For the text-containing cell, return its midpoint in [x, y] coordinate format. 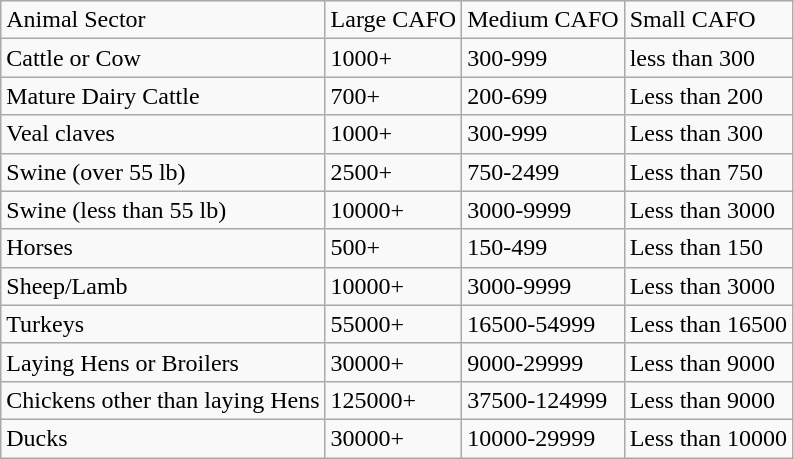
9000-29999 [543, 362]
Chickens other than laying Hens [163, 400]
Medium CAFO [543, 20]
500+ [394, 248]
less than 300 [708, 58]
Turkeys [163, 324]
10000-29999 [543, 438]
Less than 750 [708, 172]
2500+ [394, 172]
Less than 10000 [708, 438]
Swine (over 55 lb) [163, 172]
200-699 [543, 96]
750-2499 [543, 172]
Less than 16500 [708, 324]
Ducks [163, 438]
700+ [394, 96]
125000+ [394, 400]
Mature Dairy Cattle [163, 96]
Veal claves [163, 134]
16500-54999 [543, 324]
Laying Hens or Broilers [163, 362]
55000+ [394, 324]
Less than 150 [708, 248]
37500-124999 [543, 400]
Small CAFO [708, 20]
Large CAFO [394, 20]
Swine (less than 55 lb) [163, 210]
Less than 300 [708, 134]
Sheep/Lamb [163, 286]
150-499 [543, 248]
Less than 200 [708, 96]
Horses [163, 248]
Cattle or Cow [163, 58]
Animal Sector [163, 20]
